For the text-containing cell, return its midpoint in (X, Y) coordinate format. 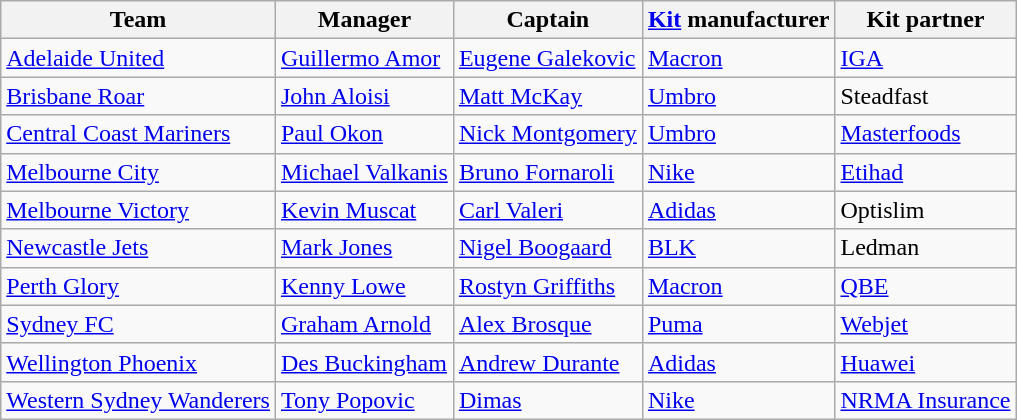
Perth Glory (138, 286)
Melbourne Victory (138, 210)
Michael Valkanis (364, 172)
Kenny Lowe (364, 286)
Melbourne City (138, 172)
Etihad (926, 172)
Western Sydney Wanderers (138, 400)
QBE (926, 286)
Wellington Phoenix (138, 362)
Nick Montgomery (548, 134)
Team (138, 20)
Nigel Boogaard (548, 248)
Ledman (926, 248)
Paul Okon (364, 134)
NRMA Insurance (926, 400)
BLK (738, 248)
Alex Brosque (548, 324)
Brisbane Roar (138, 96)
Graham Arnold (364, 324)
Puma (738, 324)
Sydney FC (138, 324)
Manager (364, 20)
IGA (926, 58)
Guillermo Amor (364, 58)
Webjet (926, 324)
Eugene Galekovic (548, 58)
Bruno Fornaroli (548, 172)
Andrew Durante (548, 362)
Dimas (548, 400)
Captain (548, 20)
Matt McKay (548, 96)
Kit partner (926, 20)
Optislim (926, 210)
Adelaide United (138, 58)
John Aloisi (364, 96)
Mark Jones (364, 248)
Tony Popovic (364, 400)
Huawei (926, 362)
Carl Valeri (548, 210)
Rostyn Griffiths (548, 286)
Kit manufacturer (738, 20)
Central Coast Mariners (138, 134)
Steadfast (926, 96)
Masterfoods (926, 134)
Newcastle Jets (138, 248)
Kevin Muscat (364, 210)
Des Buckingham (364, 362)
